Provide the [x, y] coordinate of the cell's center where the given text is located.  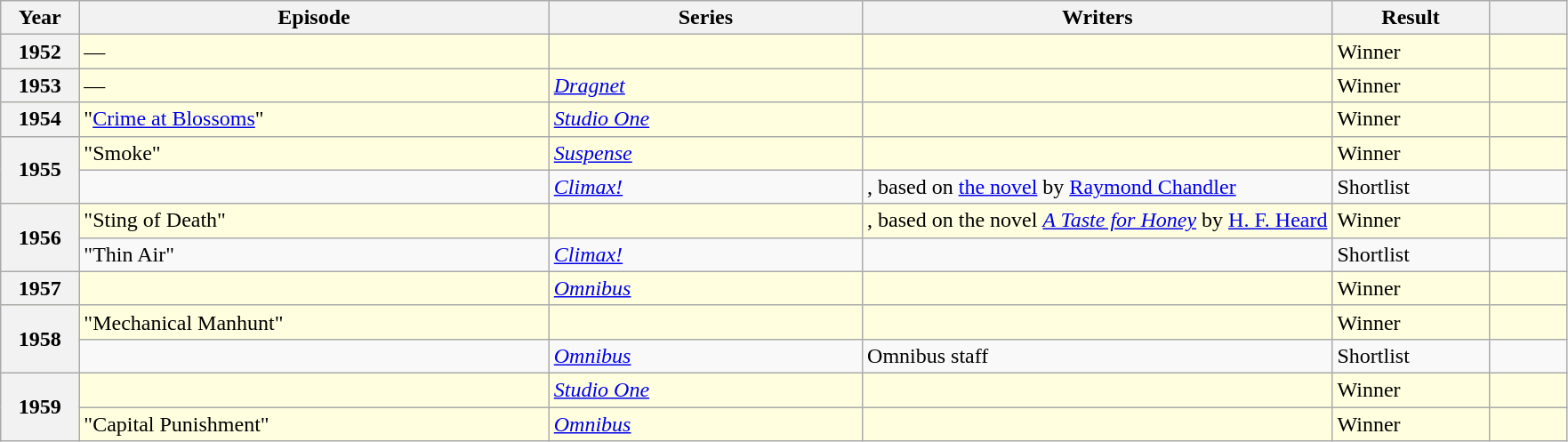
1959 [40, 406]
1952 [40, 52]
1957 [40, 288]
Year [40, 18]
"Sting of Death" [314, 221]
Dragnet [705, 85]
Omnibus staff [1098, 356]
"Crime at Blossoms" [314, 119]
Result [1411, 18]
"Thin Air" [314, 254]
Series [705, 18]
Episode [314, 18]
"Smoke" [314, 153]
1955 [40, 170]
1958 [40, 339]
Writers [1098, 18]
"Capital Punishment" [314, 424]
1954 [40, 119]
1956 [40, 237]
Suspense [705, 153]
, based on the novel by Raymond Chandler [1098, 187]
"Mechanical Manhunt" [314, 322]
, based on the novel A Taste for Honey by H. F. Heard [1098, 221]
1953 [40, 85]
